Identify which cell holds the provided text, then report its [X, Y] central coordinate. 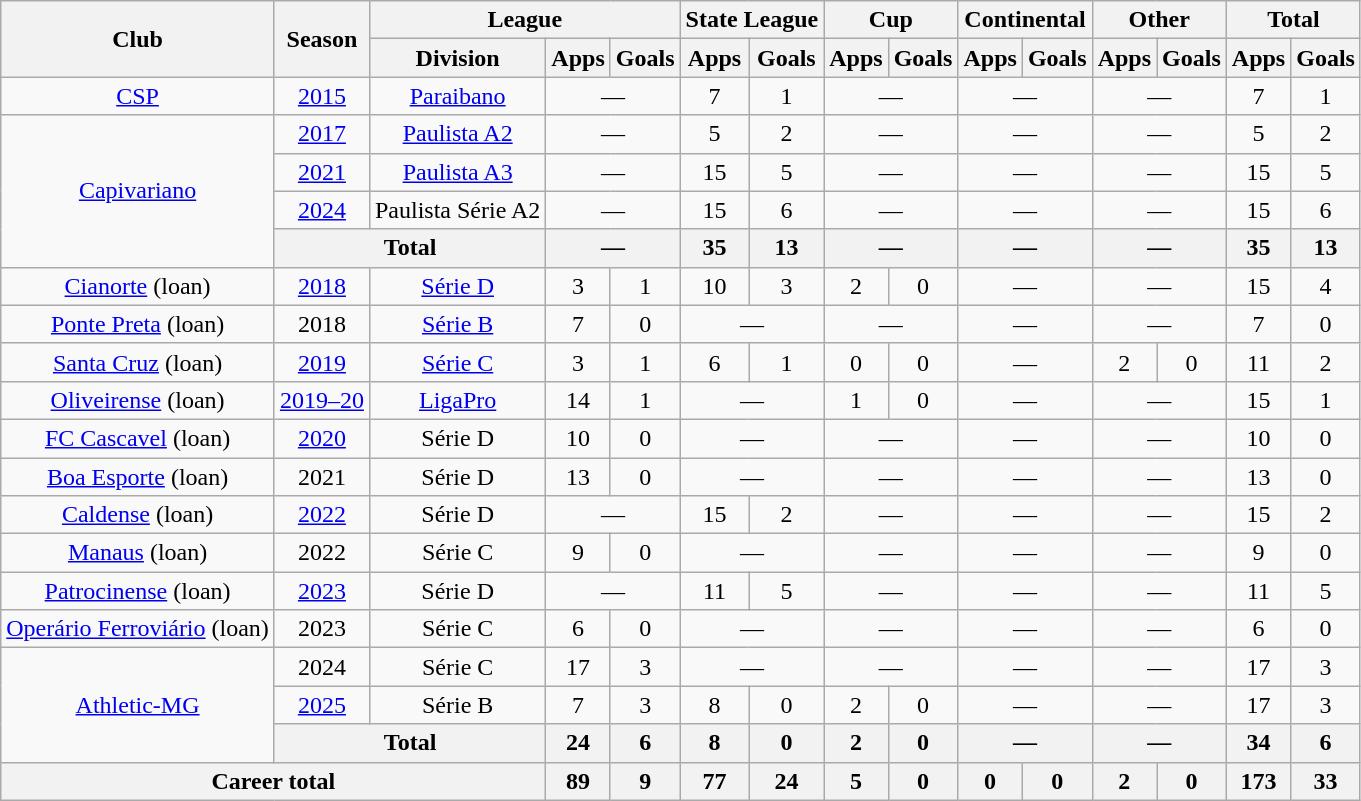
33 [1326, 781]
Club [138, 39]
Division [457, 58]
Other [1159, 20]
Athletic-MG [138, 705]
2015 [322, 96]
Continental [1025, 20]
Cup [891, 20]
Manaus (loan) [138, 553]
34 [1258, 743]
LigaPro [457, 400]
Career total [274, 781]
State League [752, 20]
Patrocinense (loan) [138, 591]
Caldense (loan) [138, 515]
Season [322, 39]
Santa Cruz (loan) [138, 362]
Cianorte (loan) [138, 286]
77 [714, 781]
2019 [322, 362]
CSP [138, 96]
Paulista A2 [457, 134]
2017 [322, 134]
League [524, 20]
Boa Esporte (loan) [138, 477]
173 [1258, 781]
Paulista A3 [457, 172]
89 [578, 781]
Ponte Preta (loan) [138, 324]
14 [578, 400]
Paraibano [457, 96]
Oliveirense (loan) [138, 400]
Capivariano [138, 191]
FC Cascavel (loan) [138, 438]
Operário Ferroviário (loan) [138, 629]
2025 [322, 705]
Paulista Série A2 [457, 210]
2020 [322, 438]
4 [1326, 286]
2019–20 [322, 400]
